Return the [X, Y] coordinate for the center point of the cell that contains the specified text.  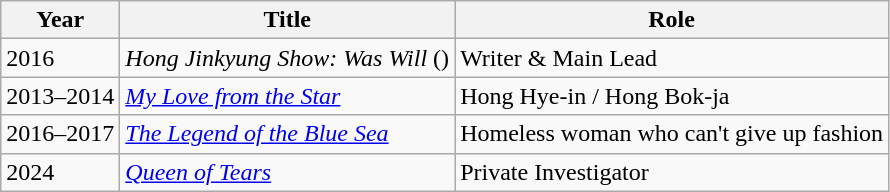
Title [288, 20]
Homeless woman who can't give up fashion [672, 134]
2016 [60, 58]
Private Investigator [672, 172]
Queen of Tears [288, 172]
My Love from the Star [288, 96]
Hong Jinkyung Show: Was Will () [288, 58]
Role [672, 20]
2024 [60, 172]
Year [60, 20]
The Legend of the Blue Sea [288, 134]
Writer & Main Lead [672, 58]
2013–2014 [60, 96]
Hong Hye-in / Hong Bok-ja [672, 96]
2016–2017 [60, 134]
